Scan for the cell matching the given text and deliver its (X, Y) coordinate at center. 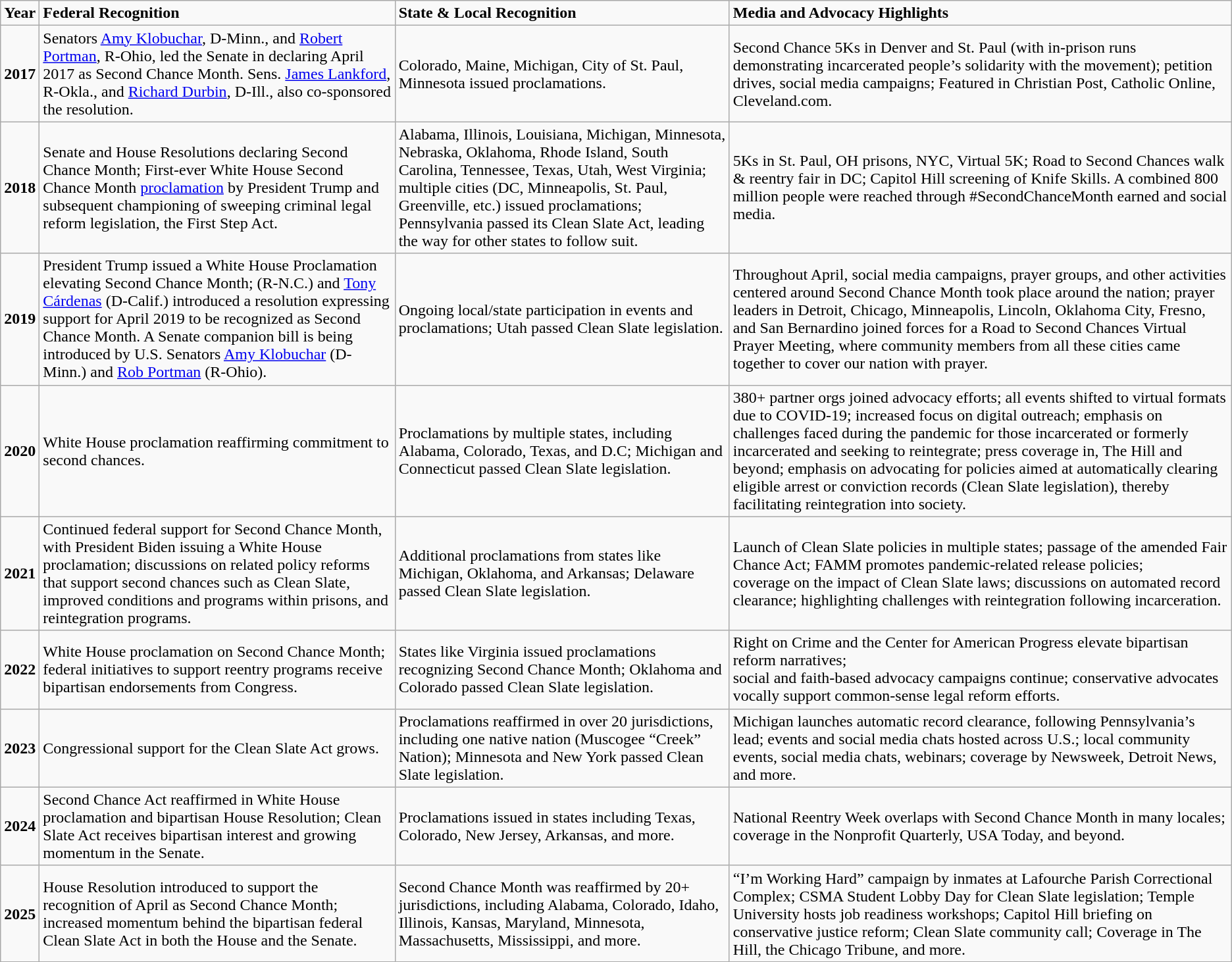
2018 (20, 188)
Colorado, Maine, Michigan, City of St. Paul, Minnesota issued proclamations. (562, 74)
2017 (20, 74)
Media and Advocacy Highlights (981, 13)
2021 (20, 574)
2022 (20, 670)
Additional proclamations from states like Michigan, Oklahoma, and Arkansas; Delaware passed Clean Slate legislation. (562, 574)
2019 (20, 319)
2024 (20, 826)
States like Virginia issued proclamations recognizing Second Chance Month; Oklahoma and Colorado passed Clean Slate legislation. (562, 670)
Congressional support for the Clean Slate Act grows. (217, 747)
National Reentry Week overlaps with Second Chance Month in many locales; coverage in the Nonprofit Quarterly, USA Today, and beyond. (981, 826)
White House proclamation reaffirming commitment to second chances. (217, 451)
2023 (20, 747)
Ongoing local/state participation in events and proclamations; Utah passed Clean Slate legislation. (562, 319)
Proclamations issued in states including Texas, Colorado, New Jersey, Arkansas, and more. (562, 826)
Year (20, 13)
Federal Recognition (217, 13)
2020 (20, 451)
Proclamations by multiple states, including Alabama, Colorado, Texas, and D.C; Michigan and Connecticut passed Clean Slate legislation. (562, 451)
White House proclamation on Second Chance Month; federal initiatives to support reentry programs receive bipartisan endorsements from Congress. (217, 670)
2025 (20, 913)
State & Local Recognition (562, 13)
